From the cell containing the given text, extract its center point as (X, Y) coordinate. 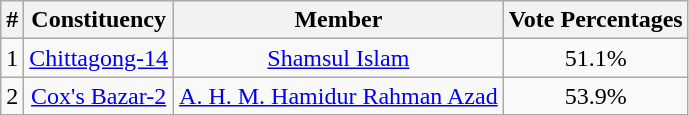
1 (12, 58)
Chittagong-14 (99, 58)
Constituency (99, 20)
Cox's Bazar-2 (99, 96)
Member (339, 20)
51.1% (596, 58)
A. H. M. Hamidur Rahman Azad (339, 96)
2 (12, 96)
# (12, 20)
53.9% (596, 96)
Shamsul Islam (339, 58)
Vote Percentages (596, 20)
